Locate the cell with the specified text and output its [X, Y] center coordinate. 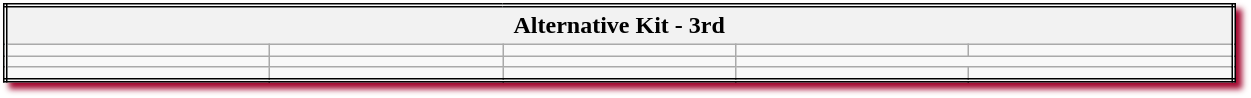
Alternative Kit - 3rd [619, 25]
